Search for the cell housing the specified text and yield its [X, Y] center coordinate. 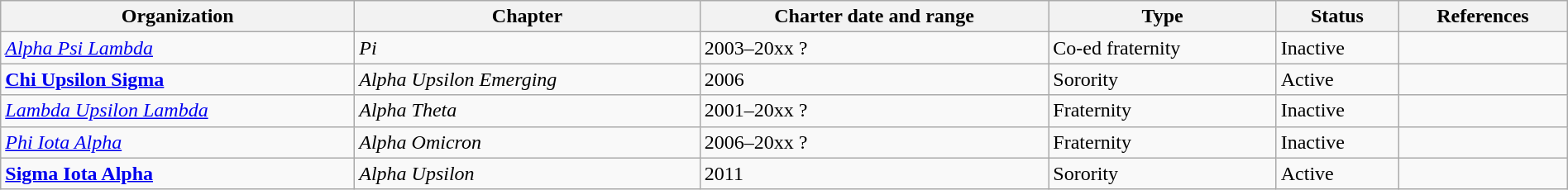
Alpha Theta [528, 111]
Pi [528, 48]
Co-ed fraternity [1163, 48]
2003–20xx ? [874, 48]
Chi Upsilon Sigma [178, 79]
Lambda Upsilon Lambda [178, 111]
Sigma Iota Alpha [178, 173]
Phi Iota Alpha [178, 142]
Alpha Psi Lambda [178, 48]
Status [1336, 17]
2001–20xx ? [874, 111]
2006 [874, 79]
References [1484, 17]
Type [1163, 17]
Alpha Upsilon [528, 173]
Organization [178, 17]
Chapter [528, 17]
Charter date and range [874, 17]
Alpha Omicron [528, 142]
2006–20xx ? [874, 142]
2011 [874, 173]
Alpha Upsilon Emerging [528, 79]
